Pinpoint the cell where the given text exists, returning its [x, y] midpoint coordinate. 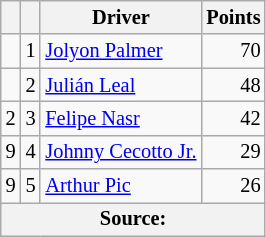
70 [233, 51]
Arthur Pic [120, 186]
3 [31, 118]
42 [233, 118]
5 [31, 186]
29 [233, 152]
4 [31, 152]
48 [233, 85]
Johnny Cecotto Jr. [120, 152]
Source: [134, 219]
Julián Leal [120, 85]
Felipe Nasr [120, 118]
26 [233, 186]
Jolyon Palmer [120, 51]
Driver [120, 17]
1 [31, 51]
Points [233, 17]
